Extract the [X, Y] coordinate from the center of the cell holding the provided text.  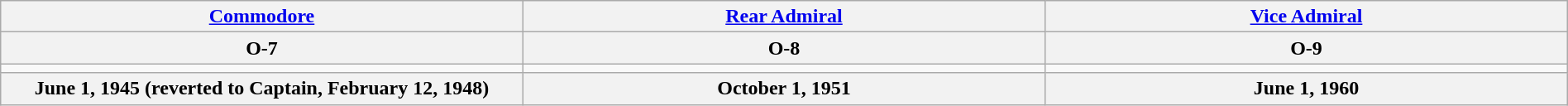
O-9 [1307, 48]
October 1, 1951 [784, 89]
June 1, 1960 [1307, 89]
Rear Admiral [784, 17]
Commodore [262, 17]
June 1, 1945 (reverted to Captain, February 12, 1948) [262, 89]
Vice Admiral [1307, 17]
O-8 [784, 48]
O-7 [262, 48]
